Detect which cell encompasses the target text, then output its (X, Y) center coordinate. 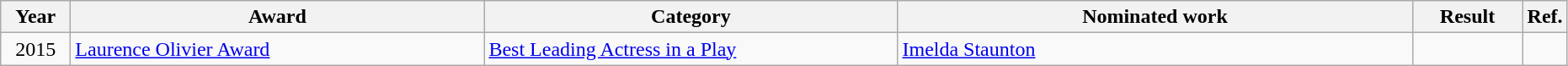
Imelda Staunton (1155, 49)
Ref. (1544, 17)
2015 (35, 49)
Award (278, 17)
Laurence Olivier Award (278, 49)
Best Leading Actress in a Play (691, 49)
Category (691, 17)
Year (35, 17)
Nominated work (1155, 17)
Result (1467, 17)
